Determine the (x, y) coordinate at the center of the cell enclosing the given text.  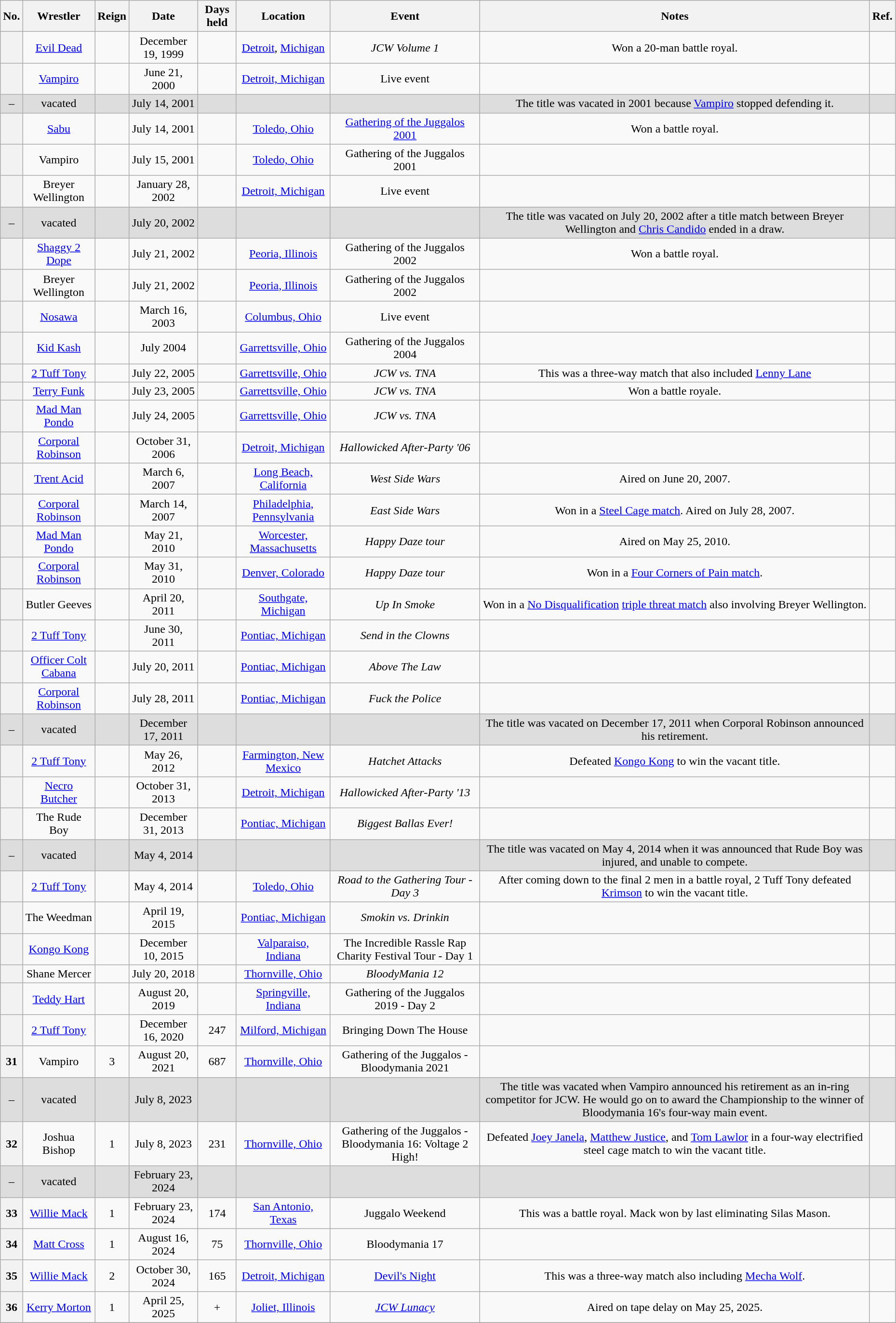
This was a battle royal. Mack won by last eliminating Silas Mason. (675, 1213)
Long Beach, California (283, 479)
The title was vacated on May 4, 2014 when it was announced that Rude Boy was injured, and unable to compete. (675, 855)
BloodyMania 12 (405, 974)
January 28, 2002 (164, 191)
August 20, 2021 (164, 1061)
The Incredible Rassle Rap Charity Festival Tour - Day 1 (405, 949)
Southgate, Michigan (283, 604)
Aired on May 25, 2010. (675, 542)
Days held (217, 16)
Fuck the Police (405, 698)
April 19, 2015 (164, 918)
Farmington, New Mexico (283, 761)
Defeated Kongo Kong to win the vacant title. (675, 761)
After coming down to the final 2 men in a battle royal, 2 Tuff Tony defeated Krimson to win the vacant title. (675, 887)
Won in a Steel Cage match. Aired on July 28, 2007. (675, 510)
July 28, 2011 (164, 698)
July 20, 2018 (164, 974)
Above The Law (405, 667)
JCW Volume 1 (405, 47)
Bringing Down The House (405, 1030)
The Weedman (59, 918)
Location (283, 16)
Up In Smoke (405, 604)
Springville, Indiana (283, 999)
Shane Mercer (59, 974)
JCW Lunacy (405, 1307)
Aired on tape delay on May 25, 2025. (675, 1307)
July 24, 2005 (164, 416)
Gathering of the Juggalos 2004 (405, 348)
Ref. (882, 16)
San Antonio, Texas (283, 1213)
Notes (675, 16)
33 (12, 1213)
3 (112, 1061)
Kerry Morton (59, 1307)
Bloodymania 17 (405, 1244)
The title was vacated in 2001 because Vampiro stopped defending it. (675, 104)
The title was vacated on December 17, 2011 when Corporal Robinson announced his retirement. (675, 730)
Kid Kash (59, 348)
December 10, 2015 (164, 949)
July 20, 2002 (164, 223)
Valparaiso, Indiana (283, 949)
East Side Wars (405, 510)
March 16, 2003 (164, 316)
Terry Funk (59, 391)
Nosawa (59, 316)
June 21, 2000 (164, 79)
Wrestler (59, 16)
Aired on June 20, 2007. (675, 479)
Philadelphia, Pennsylvania (283, 510)
April 20, 2011 (164, 604)
Officer Colt Cabana (59, 667)
Worcester, Massachusetts (283, 542)
165 (217, 1275)
March 14, 2007 (164, 510)
75 (217, 1244)
Date (164, 16)
Smokin vs. Drinkin (405, 918)
Event (405, 16)
July 15, 2001 (164, 160)
Road to the Gathering Tour - Day 3 (405, 887)
2 (112, 1275)
The Rude Boy (59, 823)
36 (12, 1307)
August 16, 2024 (164, 1244)
July 2004 (164, 348)
October 31, 2006 (164, 447)
Biggest Ballas Ever! (405, 823)
+ (217, 1307)
Evil Dead (59, 47)
Joshua Bishop (59, 1144)
Matt Cross (59, 1244)
Gathering of the Juggalos - Bloodymania 2021 (405, 1061)
Gathering of the Juggalos 2019 - Day 2 (405, 999)
Gathering of the Juggalos - Bloodymania 16: Voltage 2 High! (405, 1144)
Milford, Michigan (283, 1030)
Sabu (59, 128)
May 26, 2012 (164, 761)
July 20, 2011 (164, 667)
Joliet, Illinois (283, 1307)
Teddy Hart (59, 999)
174 (217, 1213)
December 19, 1999 (164, 47)
May 21, 2010 (164, 542)
34 (12, 1244)
Won a battle royale. (675, 391)
No. (12, 16)
Defeated Joey Janela, Matthew Justice, and Tom Lawlor in a four-way electrified steel cage match to win the vacant title. (675, 1144)
July 22, 2005 (164, 373)
Columbus, Ohio (283, 316)
Butler Geeves (59, 604)
June 30, 2011 (164, 635)
The title was vacated on July 20, 2002 after a title match between Breyer Wellington and Chris Candido ended in a draw. (675, 223)
April 25, 2025 (164, 1307)
March 6, 2007 (164, 479)
Reign (112, 16)
Kongo Kong (59, 949)
This was a three-way match also including Mecha Wolf. (675, 1275)
Juggalo Weekend (405, 1213)
687 (217, 1061)
Devil's Night (405, 1275)
Necro Butcher (59, 792)
Hallowicked After-Party '13 (405, 792)
Won in a Four Corners of Pain match. (675, 573)
32 (12, 1144)
247 (217, 1030)
December 17, 2011 (164, 730)
231 (217, 1144)
This was a three-way match that also included Lenny Lane (675, 373)
Hatchet Attacks (405, 761)
West Side Wars (405, 479)
Shaggy 2 Dope (59, 254)
July 23, 2005 (164, 391)
Send in the Clowns (405, 635)
May 31, 2010 (164, 573)
December 16, 2020 (164, 1030)
December 31, 2013 (164, 823)
October 30, 2024 (164, 1275)
October 31, 2013 (164, 792)
Denver, Colorado (283, 573)
Hallowicked After-Party '06 (405, 447)
August 20, 2019 (164, 999)
Won a 20-man battle royal. (675, 47)
Trent Acid (59, 479)
Won in a No Disqualification triple threat match also involving Breyer Wellington. (675, 604)
31 (12, 1061)
35 (12, 1275)
